Capture the cell that displays the provided text and extract its [X, Y] central coordinate. 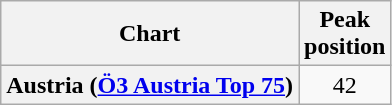
Austria (Ö3 Austria Top 75) [150, 85]
42 [345, 85]
Peakposition [345, 34]
Chart [150, 34]
